For the text-containing cell, return its midpoint in [X, Y] coordinate format. 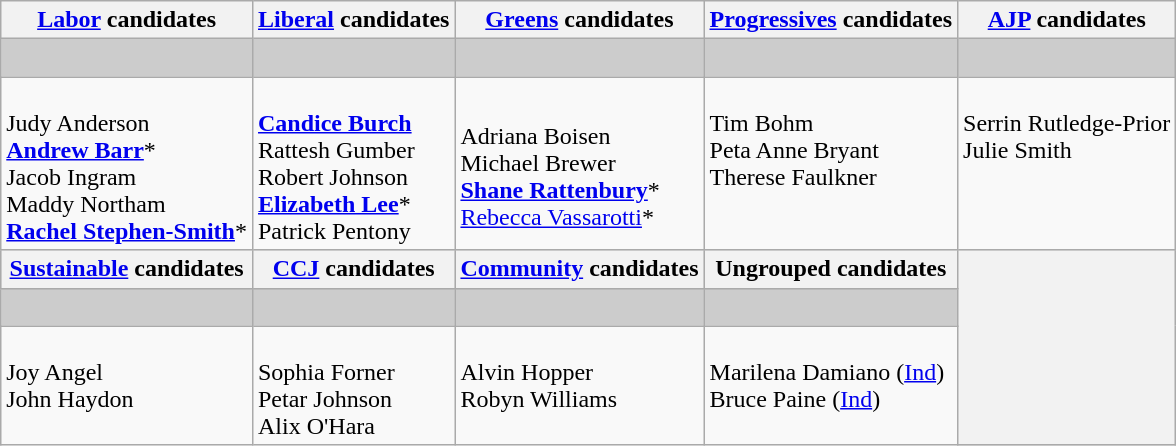
Ungrouped candidates [831, 269]
Alvin Hopper Robyn Williams [580, 386]
Tim Bohm Peta Anne Bryant Therese Faulkner [831, 164]
Marilena Damiano (Ind) Bruce Paine (Ind) [831, 386]
Sustainable candidates [127, 269]
Serrin Rutledge-Prior Julie Smith [1067, 164]
Progressives candidates [831, 20]
CCJ candidates [353, 269]
Labor candidates [127, 20]
Candice Burch Rattesh Gumber Robert Johnson Elizabeth Lee* Patrick Pentony [353, 164]
Adriana Boisen Michael Brewer Shane Rattenbury* Rebecca Vassarotti* [580, 164]
Community candidates [580, 269]
AJP candidates [1067, 20]
Liberal candidates [353, 20]
Joy Angel John Haydon [127, 386]
Greens candidates [580, 20]
Judy Anderson Andrew Barr* Jacob Ingram Maddy Northam Rachel Stephen-Smith* [127, 164]
Sophia Forner Petar Johnson Alix O'Hara [353, 386]
